Capture the cell that displays the provided text and extract its [X, Y] central coordinate. 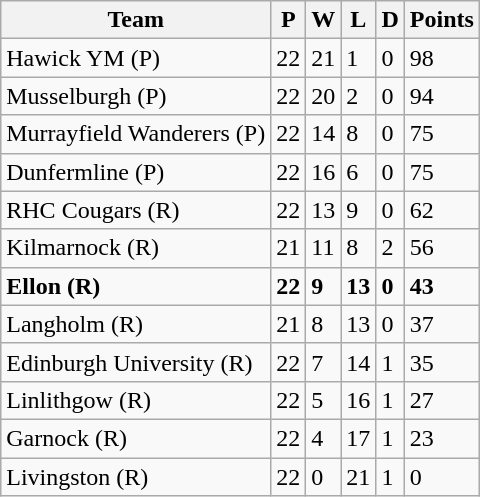
Musselburgh (P) [136, 96]
17 [358, 438]
Ellon (R) [136, 286]
Edinburgh University (R) [136, 362]
D [390, 20]
Linlithgow (R) [136, 400]
Dunfermline (P) [136, 172]
35 [442, 362]
20 [324, 96]
37 [442, 324]
56 [442, 248]
6 [358, 172]
23 [442, 438]
Murrayfield Wanderers (P) [136, 134]
11 [324, 248]
Langholm (R) [136, 324]
Team [136, 20]
27 [442, 400]
43 [442, 286]
Garnock (R) [136, 438]
98 [442, 58]
RHC Cougars (R) [136, 210]
62 [442, 210]
Kilmarnock (R) [136, 248]
Hawick YM (P) [136, 58]
Points [442, 20]
7 [324, 362]
4 [324, 438]
94 [442, 96]
P [288, 20]
W [324, 20]
5 [324, 400]
Livingston (R) [136, 477]
L [358, 20]
